From the cell containing the given text, extract its center point as (X, Y) coordinate. 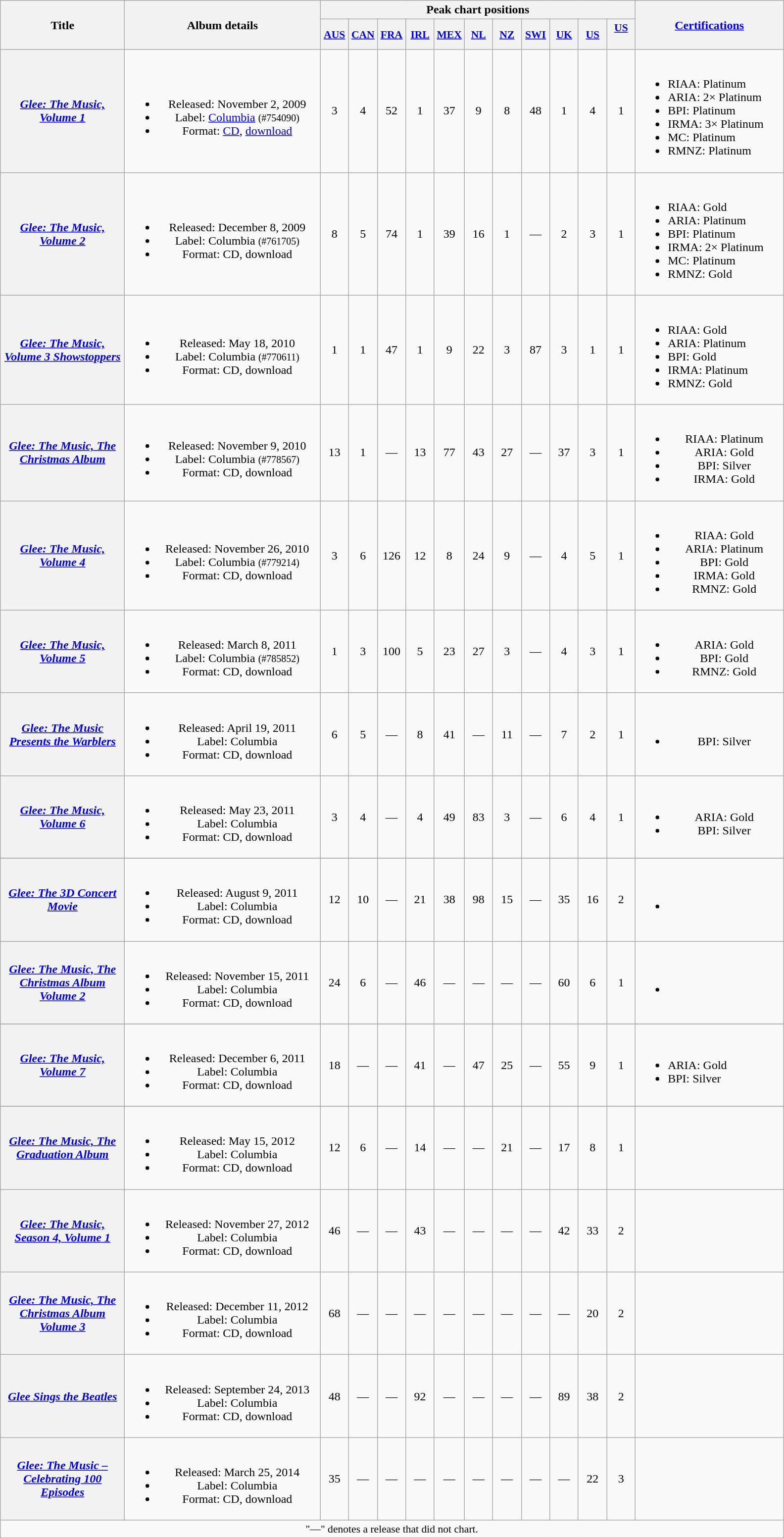
Title (62, 25)
Glee: The Music – Celebrating 100 Episodes (62, 1479)
Glee: The Music, Volume 6 (62, 817)
Released: March 25, 2014Label: ColumbiaFormat: CD, download (223, 1479)
89 (564, 1396)
Glee: The Music, Volume 4 (62, 556)
Released: December 8, 2009Label: Columbia (#761705)Format: CD, download (223, 234)
Glee: The 3D Concert Movie (62, 899)
100 (392, 652)
RIAA: GoldARIA: PlatinumBPI: PlatinumIRMA: 2× PlatinumMC: PlatinumRMNZ: Gold (710, 234)
10 (363, 899)
RIAA: PlatinumARIA: GoldBPI: SilverIRMA: Gold (710, 453)
BPI: Silver (710, 734)
39 (449, 234)
49 (449, 817)
Certifications (710, 25)
15 (507, 899)
20 (592, 1313)
Glee: The Music, Volume 2 (62, 234)
Released: December 11, 2012Label: ColumbiaFormat: CD, download (223, 1313)
Released: August 9, 2011Label: ColumbiaFormat: CD, download (223, 899)
11 (507, 734)
Released: May 18, 2010Label: Columbia (#770611)Format: CD, download (223, 350)
83 (479, 817)
25 (507, 1066)
Released: March 8, 2011Label: Columbia (#785852)Format: CD, download (223, 652)
ARIA: GoldBPI: GoldRMNZ: Gold (710, 652)
Released: November 26, 2010Label: Columbia (#779214)Format: CD, download (223, 556)
RIAA: PlatinumARIA: 2× PlatinumBPI: PlatinumIRMA: 3× PlatinumMC: PlatinumRMNZ: Platinum (710, 111)
Released: May 23, 2011Label: ColumbiaFormat: CD, download (223, 817)
126 (392, 556)
AUS (335, 35)
Glee: The Music, Season 4, Volume 1 (62, 1231)
87 (536, 350)
Glee: The Music, The Graduation Album (62, 1148)
RIAA: GoldARIA: PlatinumBPI: GoldIRMA: GoldRMNZ: Gold (710, 556)
Released: November 27, 2012Label: ColumbiaFormat: CD, download (223, 1231)
55 (564, 1066)
MEX (449, 35)
FRA (392, 35)
NL (479, 35)
Glee: The Music, Volume 3 Showstoppers (62, 350)
CAN (363, 35)
"—" denotes a release that did not chart. (392, 1529)
Released: November 9, 2010Label: Columbia (#778567)Format: CD, download (223, 453)
Released: September 24, 2013Label: ColumbiaFormat: CD, download (223, 1396)
Glee: The Music, The Christmas Album (62, 453)
74 (392, 234)
Glee: The Music Presents the Warblers (62, 734)
17 (564, 1148)
Glee: The Music, Volume 5 (62, 652)
77 (449, 453)
Glee Sings the Beatles (62, 1396)
60 (564, 982)
68 (335, 1313)
98 (479, 899)
Released: April 19, 2011Label: ColumbiaFormat: CD, download (223, 734)
23 (449, 652)
Peak chart positions (478, 10)
Released: November 15, 2011Label: ColumbiaFormat: CD, download (223, 982)
52 (392, 111)
Glee: The Music, Volume 1 (62, 111)
Released: December 6, 2011Label: ColumbiaFormat: CD, download (223, 1066)
Glee: The Music, The Christmas Album Volume 3 (62, 1313)
33 (592, 1231)
Glee: The Music, Volume 7 (62, 1066)
Released: November 2, 2009Label: Columbia (#754090)Format: CD, download (223, 111)
IRL (420, 35)
Album details (223, 25)
Released: May 15, 2012Label: ColumbiaFormat: CD, download (223, 1148)
Glee: The Music, The Christmas Album Volume 2 (62, 982)
SWI (536, 35)
92 (420, 1396)
NZ (507, 35)
42 (564, 1231)
UK (564, 35)
RIAA: GoldARIA: PlatinumBPI: GoldIRMA: PlatinumRMNZ: Gold (710, 350)
14 (420, 1148)
7 (564, 734)
18 (335, 1066)
